Locate the cell with the specified text and output its [x, y] center coordinate. 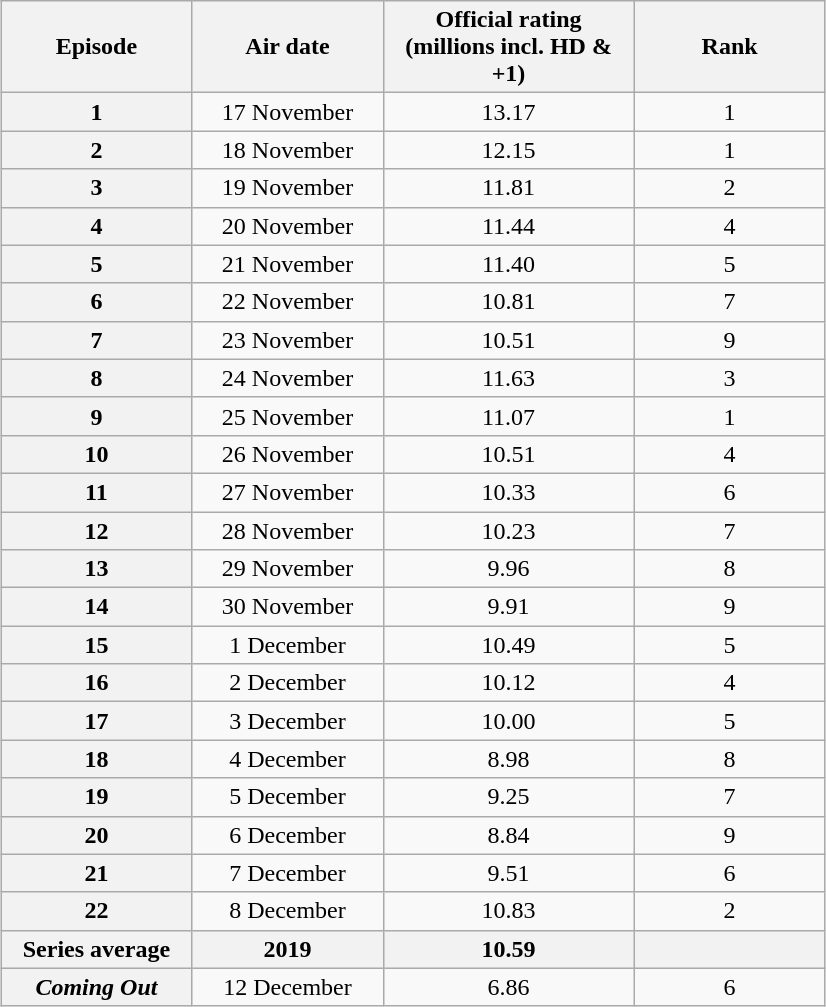
21 [96, 873]
30 November [288, 607]
2 December [288, 683]
9.25 [508, 797]
18 [96, 759]
13 [96, 569]
26 November [288, 454]
22 [96, 911]
11.63 [508, 378]
11 [96, 492]
12 December [288, 987]
23 November [288, 340]
18 November [288, 150]
12.15 [508, 150]
14 [96, 607]
22 November [288, 302]
8.98 [508, 759]
1 December [288, 645]
10.81 [508, 302]
29 November [288, 569]
6.86 [508, 987]
11.81 [508, 188]
16 [96, 683]
9.96 [508, 569]
7 December [288, 873]
Series average [96, 949]
Episode [96, 47]
11.40 [508, 264]
10.49 [508, 645]
9.51 [508, 873]
13.17 [508, 112]
15 [96, 645]
10.33 [508, 492]
2019 [288, 949]
Rank [730, 47]
10.12 [508, 683]
11.44 [508, 226]
10.00 [508, 721]
Coming Out [96, 987]
10.83 [508, 911]
25 November [288, 416]
21 November [288, 264]
20 [96, 835]
4 December [288, 759]
12 [96, 531]
17 [96, 721]
Air date [288, 47]
8.84 [508, 835]
10.59 [508, 949]
17 November [288, 112]
19 November [288, 188]
24 November [288, 378]
28 November [288, 531]
5 December [288, 797]
6 December [288, 835]
27 November [288, 492]
11.07 [508, 416]
19 [96, 797]
20 November [288, 226]
3 December [288, 721]
9.91 [508, 607]
10 [96, 454]
Official rating (millions incl. HD & +1) [508, 47]
8 December [288, 911]
10.23 [508, 531]
